Return (X, Y) of the center of cell containing provided text 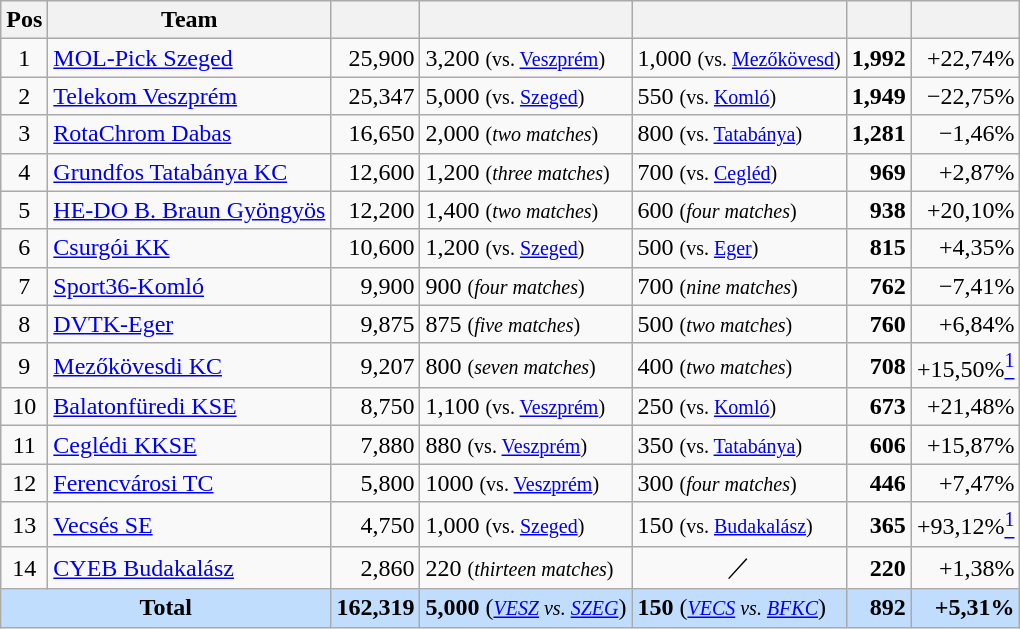
+21,48% (966, 407)
12,600 (376, 172)
2,000 (two matches) (526, 134)
1,281 (878, 134)
−1,46% (966, 134)
25,347 (376, 96)
+6,84% (966, 324)
12,200 (376, 210)
Ferencvárosi TC (190, 483)
150 (vs. Budakalász) (739, 524)
5,000 (vs. Szeged) (526, 96)
1000 (vs. Veszprém) (526, 483)
5,000 (VESZ vs. SZEG) (526, 608)
875 (five matches) (526, 324)
Telekom Veszprém (190, 96)
16,650 (376, 134)
+15,50%1 (966, 366)
162,319 (376, 608)
HE-DO B. Braun Gyöngyös (190, 210)
+15,87% (966, 445)
3 (24, 134)
2,860 (376, 568)
1,000 (vs. Mezőkövesd) (739, 58)
12 (24, 483)
708 (878, 366)
1 (24, 58)
14 (24, 568)
+4,35% (966, 248)
969 (878, 172)
1,200 (three matches) (526, 172)
9,207 (376, 366)
／ (739, 568)
1,949 (878, 96)
1,100 (vs. Veszprém) (526, 407)
1,400 (two matches) (526, 210)
10 (24, 407)
4,750 (376, 524)
1,200 (vs. Szeged) (526, 248)
3,200 (vs. Veszprém) (526, 58)
9,900 (376, 286)
815 (878, 248)
2 (24, 96)
RotaChrom Dabas (190, 134)
250 (vs. Komló) (739, 407)
+20,10% (966, 210)
220 (thirteen matches) (526, 568)
606 (878, 445)
MOL-Pick Szeged (190, 58)
+2,87% (966, 172)
4 (24, 172)
1,992 (878, 58)
+1,38% (966, 568)
7 (24, 286)
550 (vs. Komló) (739, 96)
7,880 (376, 445)
1,000 (vs. Szeged) (526, 524)
11 (24, 445)
600 (four matches) (739, 210)
700 (vs. Cegléd) (739, 172)
Balatonfüredi KSE (190, 407)
8,750 (376, 407)
900 (four matches) (526, 286)
365 (878, 524)
25,900 (376, 58)
+5,31% (966, 608)
673 (878, 407)
9 (24, 366)
400 (two matches) (739, 366)
Mezőkövesdi KC (190, 366)
10,600 (376, 248)
13 (24, 524)
−22,75% (966, 96)
+93,12%1 (966, 524)
Sport36-Komló (190, 286)
DVTK-Eger (190, 324)
Vecsés SE (190, 524)
8 (24, 324)
150 (VECS vs. BFKC) (739, 608)
350 (vs. Tatabánya) (739, 445)
938 (878, 210)
+22,74% (966, 58)
500 (vs. Eger) (739, 248)
762 (878, 286)
Pos (24, 20)
9,875 (376, 324)
880 (vs. Veszprém) (526, 445)
Total (166, 608)
+7,47% (966, 483)
−7,41% (966, 286)
446 (878, 483)
CYEB Budakalász (190, 568)
Csurgói KK (190, 248)
300 (four matches) (739, 483)
5 (24, 210)
6 (24, 248)
Grundfos Tatabánya KC (190, 172)
220 (878, 568)
760 (878, 324)
500 (two matches) (739, 324)
Ceglédi KKSE (190, 445)
Team (190, 20)
800 (seven matches) (526, 366)
892 (878, 608)
800 (vs. Tatabánya) (739, 134)
700 (nine matches) (739, 286)
5,800 (376, 483)
